Capture the cell that displays the provided text and extract its (x, y) central coordinate. 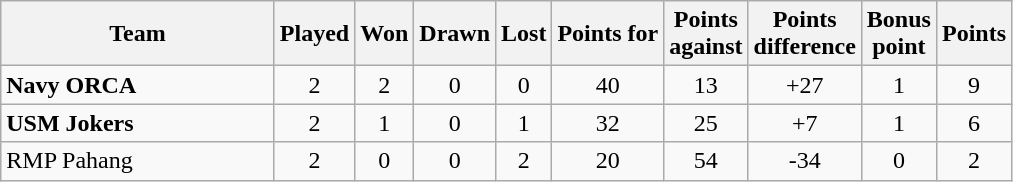
RMP Pahang (138, 161)
20 (608, 161)
Won (384, 34)
Played (314, 34)
+7 (804, 123)
-34 (804, 161)
6 (974, 123)
Bonuspoint (898, 34)
Pointsdifference (804, 34)
Drawn (455, 34)
+27 (804, 85)
USM Jokers (138, 123)
Points (974, 34)
54 (706, 161)
9 (974, 85)
25 (706, 123)
Navy ORCA (138, 85)
Pointsagainst (706, 34)
Lost (524, 34)
Team (138, 34)
32 (608, 123)
40 (608, 85)
13 (706, 85)
Points for (608, 34)
